Capture the cell that displays the provided text and extract its [x, y] central coordinate. 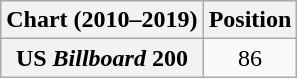
Chart (2010–2019) [102, 20]
86 [250, 58]
Position [250, 20]
US Billboard 200 [102, 58]
